Search for the cell housing the specified text and yield its (x, y) center coordinate. 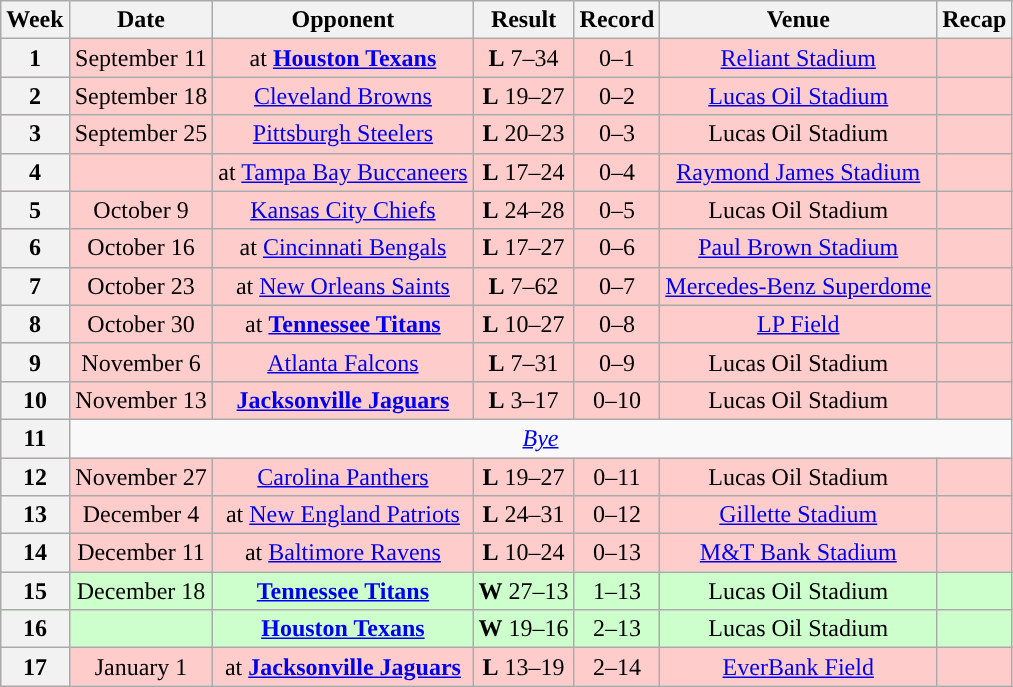
13 (35, 515)
at Baltimore Ravens (343, 553)
6 (35, 248)
0–7 (617, 286)
7 (35, 286)
Atlanta Falcons (343, 362)
December 18 (141, 591)
0–3 (617, 134)
12 (35, 477)
14 (35, 553)
0–13 (617, 553)
2–14 (617, 667)
0–6 (617, 248)
Opponent (343, 20)
4 (35, 172)
at Tennessee Titans (343, 324)
Week (35, 20)
L 17–24 (524, 172)
0–8 (617, 324)
November 27 (141, 477)
8 (35, 324)
Carolina Panthers (343, 477)
11 (35, 438)
Record (617, 20)
W 19–16 (524, 629)
L 3–17 (524, 400)
Date (141, 20)
October 30 (141, 324)
October 23 (141, 286)
at New England Patriots (343, 515)
Pittsburgh Steelers (343, 134)
L 24–31 (524, 515)
at New Orleans Saints (343, 286)
L 7–62 (524, 286)
L 7–34 (524, 58)
Houston Texans (343, 629)
L 10–27 (524, 324)
September 18 (141, 96)
2 (35, 96)
L 24–28 (524, 210)
Reliant Stadium (798, 58)
October 16 (141, 248)
L 17–27 (524, 248)
Jacksonville Jaguars (343, 400)
at Houston Texans (343, 58)
0–4 (617, 172)
0–2 (617, 96)
0–12 (617, 515)
January 1 (141, 667)
October 9 (141, 210)
Tennessee Titans (343, 591)
Gillette Stadium (798, 515)
0–1 (617, 58)
at Jacksonville Jaguars (343, 667)
5 (35, 210)
Venue (798, 20)
L 7–31 (524, 362)
Result (524, 20)
EverBank Field (798, 667)
10 (35, 400)
9 (35, 362)
L 13–19 (524, 667)
15 (35, 591)
17 (35, 667)
16 (35, 629)
1 (35, 58)
0–9 (617, 362)
0–5 (617, 210)
at Cincinnati Bengals (343, 248)
September 25 (141, 134)
LP Field (798, 324)
0–10 (617, 400)
September 11 (141, 58)
Recap (974, 20)
2–13 (617, 629)
M&T Bank Stadium (798, 553)
0–11 (617, 477)
November 13 (141, 400)
Cleveland Browns (343, 96)
Paul Brown Stadium (798, 248)
November 6 (141, 362)
L 20–23 (524, 134)
at Tampa Bay Buccaneers (343, 172)
December 4 (141, 515)
December 11 (141, 553)
3 (35, 134)
Bye (540, 438)
L 10–24 (524, 553)
W 27–13 (524, 591)
1–13 (617, 591)
Mercedes-Benz Superdome (798, 286)
Raymond James Stadium (798, 172)
Kansas City Chiefs (343, 210)
